Provide the [x, y] coordinate of the cell's center where the given text is located.  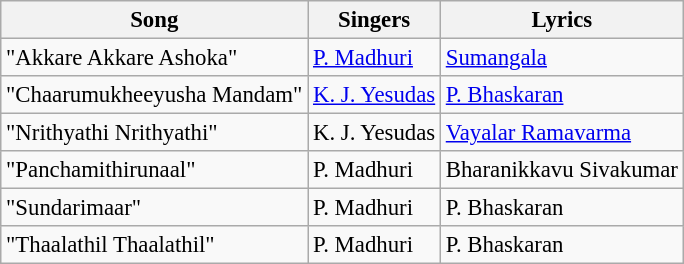
Bharanikkavu Sivakumar [562, 170]
"Chaarumukheeyusha Mandam" [154, 95]
Sumangala [562, 58]
Lyrics [562, 20]
"Panchamithirunaal" [154, 170]
Vayalar Ramavarma [562, 133]
"Sundarimaar" [154, 208]
Song [154, 20]
"Thaalathil Thaalathil" [154, 245]
"Akkare Akkare Ashoka" [154, 58]
"Nrithyathi Nrithyathi" [154, 133]
Singers [374, 20]
